Detect which cell encompasses the target text, then output its [x, y] center coordinate. 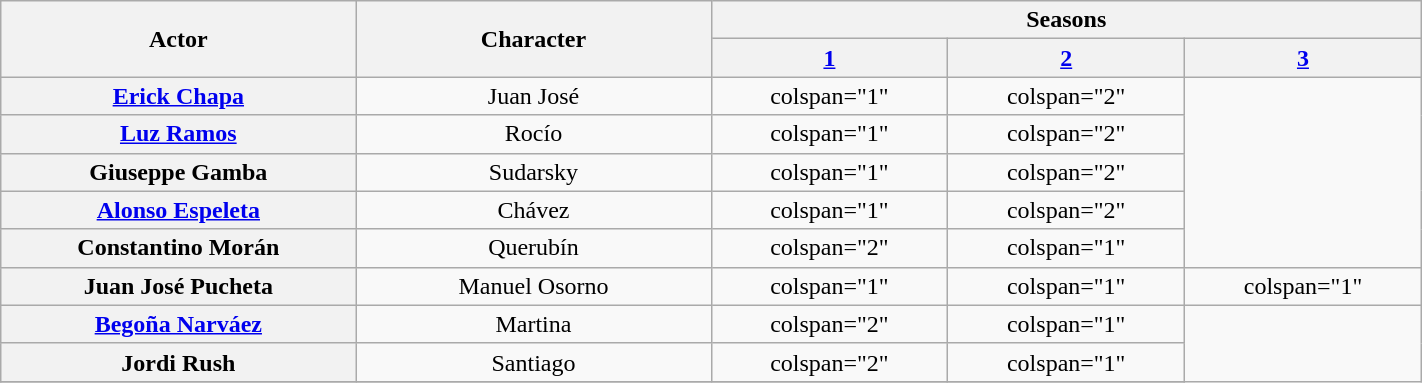
Martina [534, 324]
Erick Chapa [178, 96]
3 [1304, 58]
Manuel Osorno [534, 286]
Constantino Morán [178, 248]
1 [830, 58]
Santiago [534, 362]
Querubín [534, 248]
Begoña Narváez [178, 324]
Chávez [534, 210]
2 [1066, 58]
Sudarsky [534, 172]
Juan José [534, 96]
Seasons [1066, 20]
Jordi Rush [178, 362]
Juan José Pucheta [178, 286]
Actor [178, 39]
Character [534, 39]
Giuseppe Gamba [178, 172]
Luz Ramos [178, 134]
Alonso Espeleta [178, 210]
Rocío [534, 134]
